Capture the cell that displays the provided text and extract its [x, y] central coordinate. 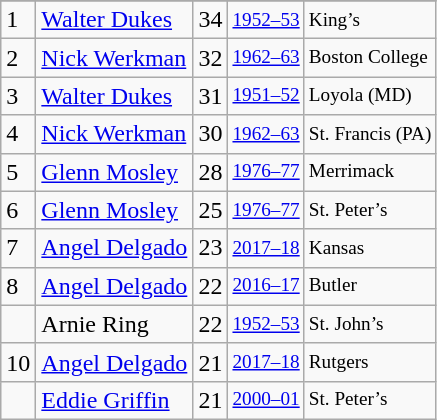
32 [210, 58]
30 [210, 134]
5 [18, 172]
7 [18, 248]
3 [18, 96]
2000–01 [266, 400]
1951–52 [266, 96]
34 [210, 20]
Butler [370, 286]
Arnie Ring [114, 324]
Kansas [370, 248]
King’s [370, 20]
2 [18, 58]
Boston College [370, 58]
6 [18, 210]
Merrimack [370, 172]
10 [18, 362]
Rutgers [370, 362]
28 [210, 172]
St. John’s [370, 324]
1 [18, 20]
25 [210, 210]
31 [210, 96]
8 [18, 286]
Eddie Griffin [114, 400]
23 [210, 248]
Loyola (MD) [370, 96]
St. Francis (PA) [370, 134]
2016–17 [266, 286]
4 [18, 134]
